Capture the cell that displays the provided text and extract its [x, y] central coordinate. 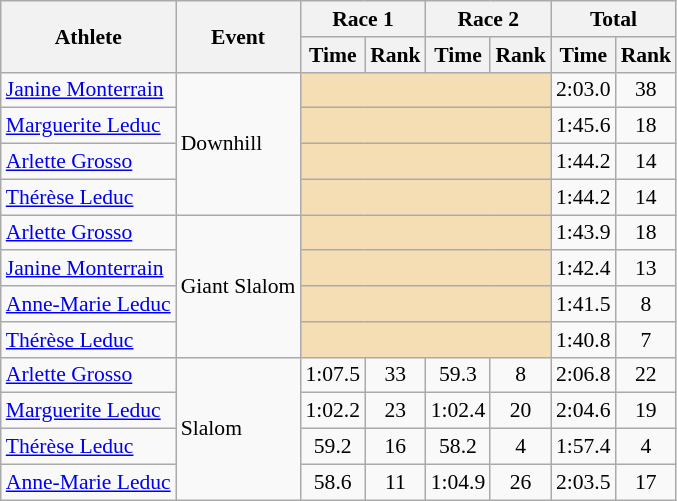
Slalom [238, 428]
1:43.9 [584, 233]
1:42.4 [584, 269]
33 [396, 375]
11 [396, 482]
Downhill [238, 143]
Race 2 [488, 19]
58.6 [332, 482]
Athlete [88, 36]
Giant Slalom [238, 286]
19 [646, 411]
20 [520, 411]
Total [614, 19]
2:03.0 [584, 90]
1:45.6 [584, 126]
38 [646, 90]
1:04.9 [458, 482]
17 [646, 482]
7 [646, 340]
13 [646, 269]
1:57.4 [584, 447]
23 [396, 411]
59.2 [332, 447]
1:02.4 [458, 411]
22 [646, 375]
1:41.5 [584, 304]
26 [520, 482]
59.3 [458, 375]
1:02.2 [332, 411]
1:07.5 [332, 375]
Event [238, 36]
2:06.8 [584, 375]
58.2 [458, 447]
16 [396, 447]
2:04.6 [584, 411]
2:03.5 [584, 482]
Race 1 [362, 19]
1:40.8 [584, 340]
